Provide the [x, y] coordinate of the cell's center where the given text is located.  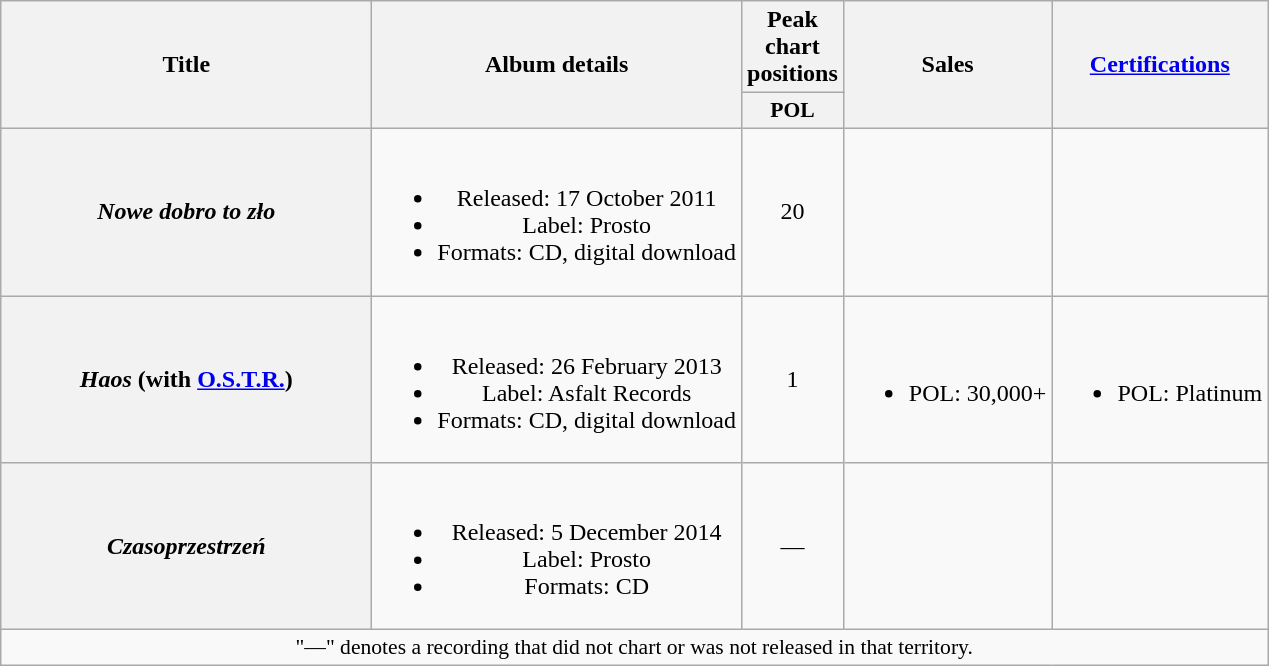
POL: 30,000+ [948, 380]
20 [793, 212]
Released: 26 February 2013Label: Asfalt RecordsFormats: CD, digital download [557, 380]
1 [793, 380]
Released: 5 December 2014Label: ProstoFormats: CD [557, 546]
Peak chart positions [793, 47]
Haos (with O.S.T.R.) [186, 380]
Certifications [1160, 65]
"—" denotes a recording that did not chart or was not released in that territory. [634, 648]
Released: 17 October 2011Label: ProstoFormats: CD, digital download [557, 212]
Sales [948, 65]
Album details [557, 65]
Czasoprzestrzeń [186, 546]
POL: Platinum [1160, 380]
Nowe dobro to zło [186, 212]
POL [793, 111]
Title [186, 65]
— [793, 546]
